For the text-containing cell, return its midpoint in [X, Y] coordinate format. 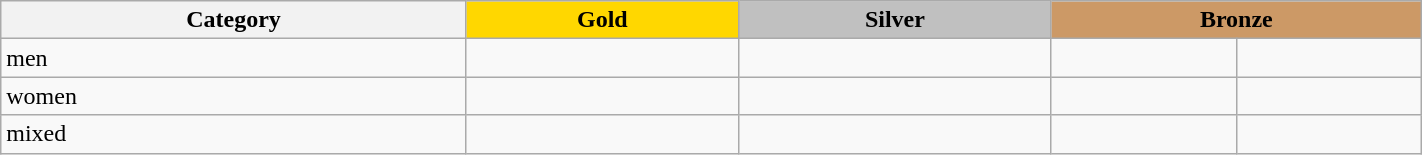
Bronze [1236, 20]
Category [234, 20]
mixed [234, 134]
Silver [894, 20]
Gold [602, 20]
women [234, 96]
men [234, 58]
